Capture the cell that displays the provided text and extract its (x, y) central coordinate. 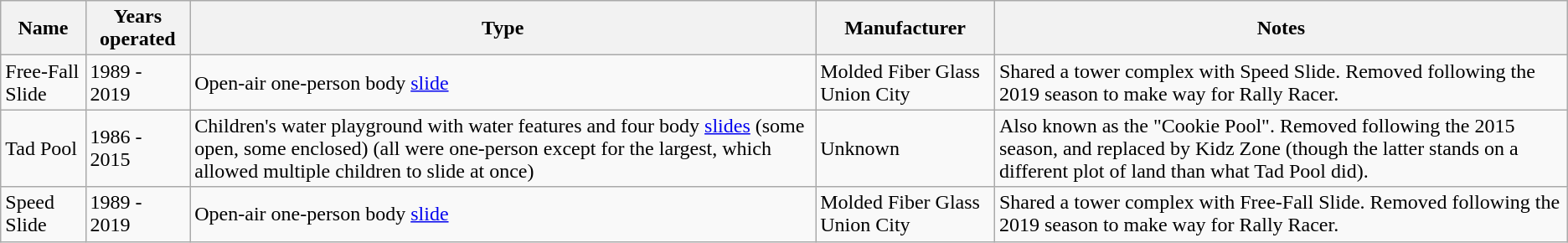
Notes (1281, 28)
Unknown (905, 148)
Shared a tower complex with Free-Fall Slide. Removed following the 2019 season to make way for Rally Racer. (1281, 215)
Free-Fall Slide (44, 82)
Speed Slide (44, 215)
Years operated (137, 28)
1986 - 2015 (137, 148)
Name (44, 28)
Shared a tower complex with Speed Slide. Removed following the 2019 season to make way for Rally Racer. (1281, 82)
Manufacturer (905, 28)
Type (503, 28)
Tad Pool (44, 148)
